Return (X, Y) of the center of cell containing provided text 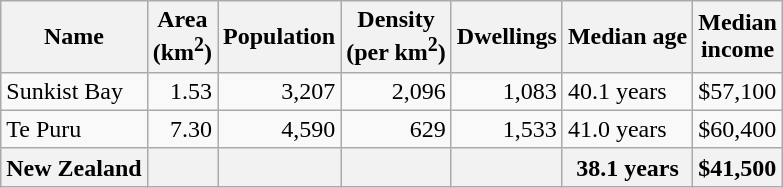
3,207 (280, 91)
$60,400 (738, 129)
629 (396, 129)
Area(km2) (182, 37)
7.30 (182, 129)
Sunkist Bay (74, 91)
Population (280, 37)
Medianincome (738, 37)
4,590 (280, 129)
New Zealand (74, 167)
38.1 years (627, 167)
1,083 (506, 91)
1,533 (506, 129)
1.53 (182, 91)
Dwellings (506, 37)
$41,500 (738, 167)
40.1 years (627, 91)
41.0 years (627, 129)
Te Puru (74, 129)
Density(per km2) (396, 37)
2,096 (396, 91)
$57,100 (738, 91)
Name (74, 37)
Median age (627, 37)
